Identify which cell holds the provided text, then report its [X, Y] central coordinate. 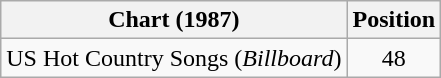
Position [394, 20]
US Hot Country Songs (Billboard) [174, 58]
Chart (1987) [174, 20]
48 [394, 58]
